Find where the given text appears and provide that cell's center as [x, y] coordinate. 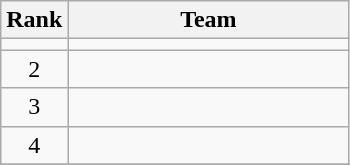
Team [208, 20]
2 [34, 69]
3 [34, 107]
Rank [34, 20]
4 [34, 145]
